Return the (X, Y) coordinate for the center point of the cell that contains the specified text.  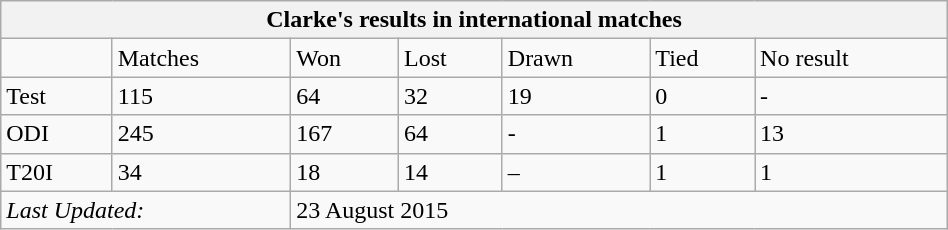
115 (201, 96)
Lost (450, 58)
T20I (56, 172)
Drawn (576, 58)
14 (450, 172)
32 (450, 96)
19 (576, 96)
Test (56, 96)
245 (201, 134)
Tied (702, 58)
– (576, 172)
ODI (56, 134)
Last Updated: (146, 210)
Matches (201, 58)
23 August 2015 (620, 210)
34 (201, 172)
No result (852, 58)
13 (852, 134)
Clarke's results in international matches (474, 20)
0 (702, 96)
Won (345, 58)
167 (345, 134)
18 (345, 172)
